Search for the cell housing the specified text and yield its (X, Y) center coordinate. 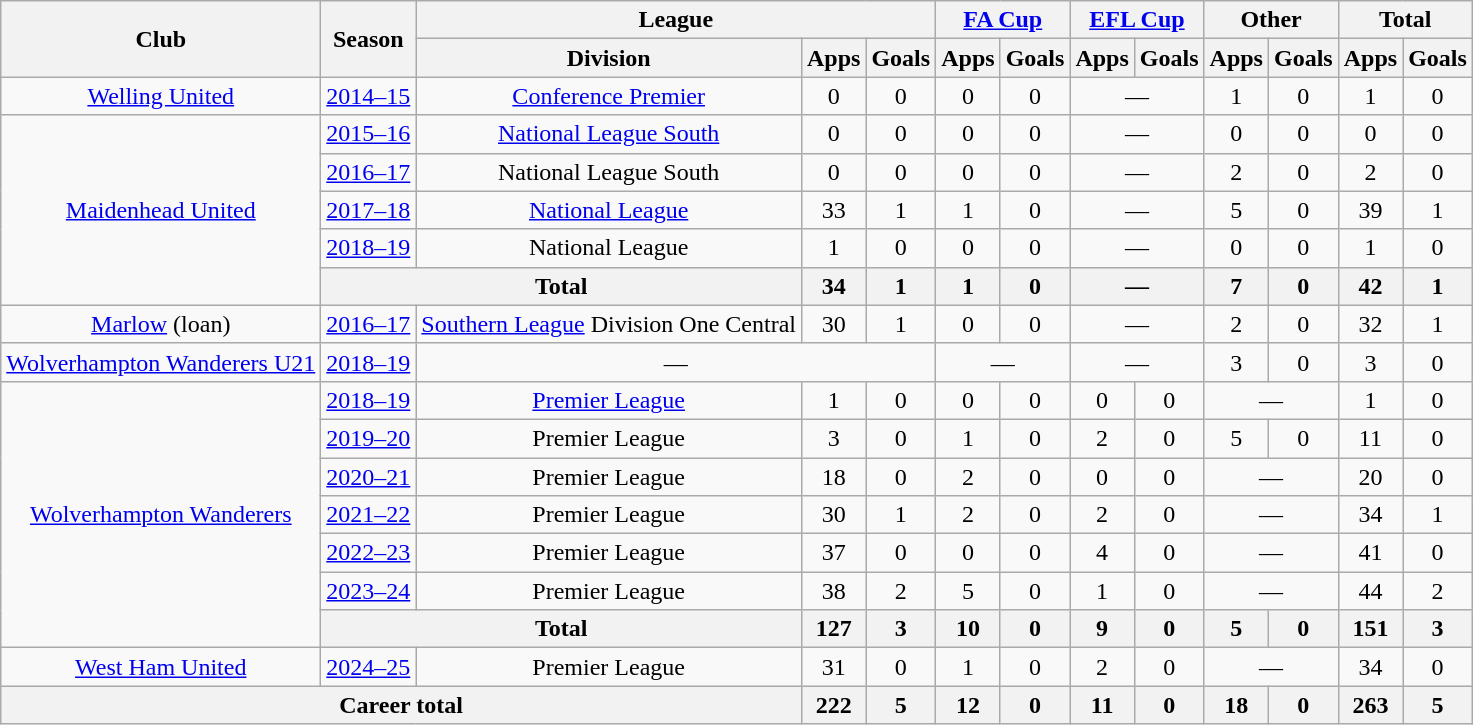
10 (968, 629)
Club (161, 39)
Division (609, 58)
Maidenhead United (161, 210)
Wolverhampton Wanderers (161, 514)
West Ham United (161, 667)
Welling United (161, 96)
44 (1370, 591)
2020–21 (368, 477)
222 (833, 705)
42 (1370, 286)
39 (1370, 210)
Marlow (loan) (161, 324)
2022–23 (368, 553)
9 (1102, 629)
Southern League Division One Central (609, 324)
263 (1370, 705)
38 (833, 591)
2019–20 (368, 438)
2021–22 (368, 515)
Conference Premier (609, 96)
41 (1370, 553)
151 (1370, 629)
33 (833, 210)
League (676, 20)
Career total (402, 705)
31 (833, 667)
37 (833, 553)
Other (1271, 20)
2024–25 (368, 667)
2017–18 (368, 210)
FA Cup (1003, 20)
2015–16 (368, 134)
Season (368, 39)
EFL Cup (1137, 20)
4 (1102, 553)
12 (968, 705)
Wolverhampton Wanderers U21 (161, 362)
32 (1370, 324)
7 (1236, 286)
20 (1370, 477)
127 (833, 629)
2023–24 (368, 591)
2014–15 (368, 96)
